Search for the cell housing the specified text and yield its (X, Y) center coordinate. 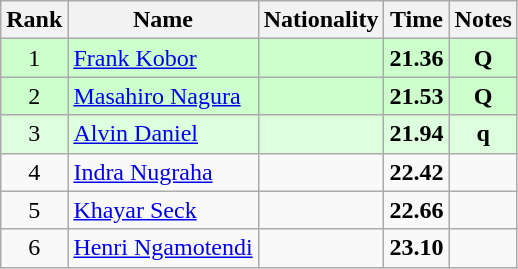
22.66 (416, 210)
Name (163, 20)
2 (34, 96)
22.42 (416, 172)
21.94 (416, 134)
1 (34, 58)
Alvin Daniel (163, 134)
Rank (34, 20)
Khayar Seck (163, 210)
Nationality (321, 20)
Masahiro Nagura (163, 96)
Notes (483, 20)
21.36 (416, 58)
Time (416, 20)
Henri Ngamotendi (163, 248)
5 (34, 210)
3 (34, 134)
Frank Kobor (163, 58)
6 (34, 248)
q (483, 134)
4 (34, 172)
23.10 (416, 248)
21.53 (416, 96)
Indra Nugraha (163, 172)
